Search for the cell housing the specified text and yield its (X, Y) center coordinate. 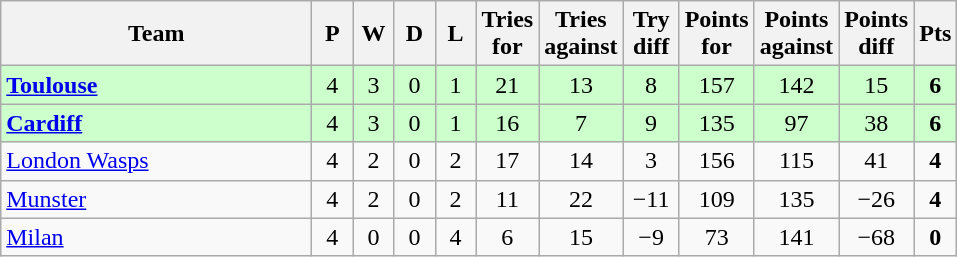
41 (876, 161)
13 (581, 85)
Points against (796, 34)
21 (508, 85)
Points diff (876, 34)
Points for (716, 34)
Try diff (651, 34)
P (332, 34)
17 (508, 161)
−9 (651, 237)
11 (508, 199)
Tries against (581, 34)
14 (581, 161)
−68 (876, 237)
W (374, 34)
8 (651, 85)
Toulouse (156, 85)
−26 (876, 199)
156 (716, 161)
Munster (156, 199)
Milan (156, 237)
97 (796, 123)
London Wasps (156, 161)
109 (716, 199)
38 (876, 123)
D (414, 34)
142 (796, 85)
−11 (651, 199)
115 (796, 161)
7 (581, 123)
141 (796, 237)
73 (716, 237)
Team (156, 34)
22 (581, 199)
Cardiff (156, 123)
157 (716, 85)
Pts (936, 34)
16 (508, 123)
9 (651, 123)
Tries for (508, 34)
L (456, 34)
